Search for the cell housing the specified text and yield its (x, y) center coordinate. 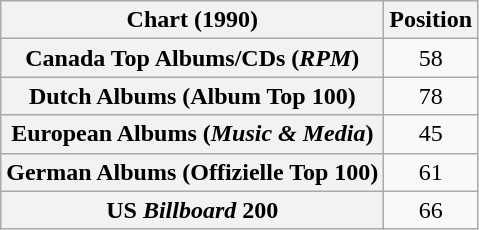
58 (431, 58)
German Albums (Offizielle Top 100) (192, 172)
61 (431, 172)
78 (431, 96)
45 (431, 134)
Position (431, 20)
European Albums (Music & Media) (192, 134)
Canada Top Albums/CDs (RPM) (192, 58)
66 (431, 210)
Chart (1990) (192, 20)
Dutch Albums (Album Top 100) (192, 96)
US Billboard 200 (192, 210)
